Identify which cell holds the provided text, then report its [X, Y] central coordinate. 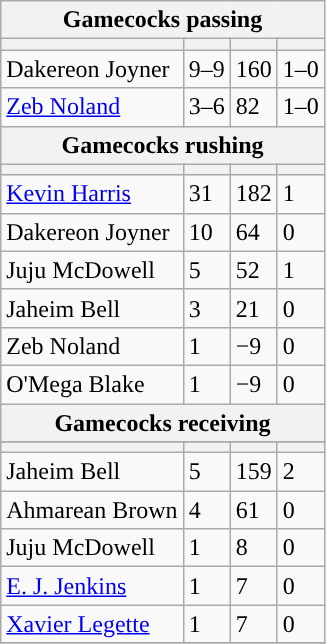
82 [254, 107]
9–9 [206, 69]
Gamecocks receiving [163, 423]
160 [254, 69]
159 [254, 472]
3–6 [206, 107]
Gamecocks passing [163, 20]
Xavier Legette [92, 624]
2 [300, 472]
64 [254, 232]
21 [254, 308]
52 [254, 270]
O'Mega Blake [92, 384]
E. J. Jenkins [92, 586]
8 [254, 548]
Ahmarean Brown [92, 510]
10 [206, 232]
182 [254, 194]
61 [254, 510]
3 [206, 308]
Kevin Harris [92, 194]
31 [206, 194]
Gamecocks rushing [163, 145]
4 [206, 510]
